Search for the cell housing the specified text and yield its (X, Y) center coordinate. 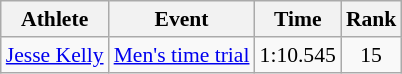
Event (182, 19)
Jesse Kelly (55, 55)
1:10.545 (298, 55)
Rank (372, 19)
15 (372, 55)
Men's time trial (182, 55)
Time (298, 19)
Athlete (55, 19)
